Output the (x, y) coordinate of the center of the cell containing the given text.  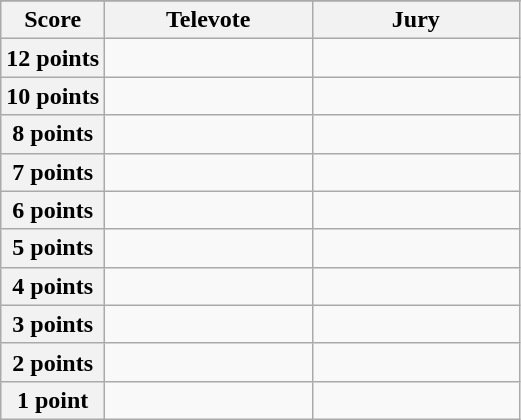
12 points (53, 58)
3 points (53, 324)
7 points (53, 172)
Jury (416, 20)
6 points (53, 210)
Televote (209, 20)
8 points (53, 134)
Score (53, 20)
2 points (53, 362)
5 points (53, 248)
4 points (53, 286)
1 point (53, 400)
10 points (53, 96)
